Search for the cell housing the specified text and yield its [X, Y] center coordinate. 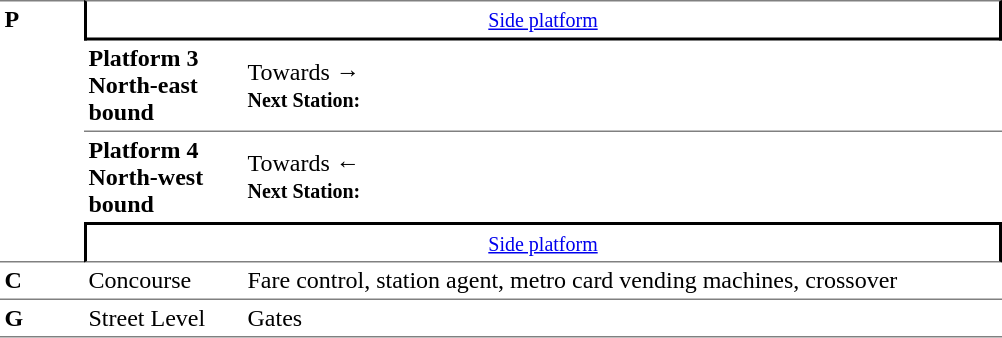
C [42, 280]
Towards ← Next Station: [622, 177]
Concourse [164, 280]
Platform 3North-east bound [164, 86]
G [42, 318]
Fare control, station agent, metro card vending machines, crossover [622, 280]
Platform 4North-west bound [164, 177]
Street Level [164, 318]
Towards → Next Station: [622, 86]
Gates [622, 318]
P [42, 131]
